Return [X, Y] of the center of cell containing provided text 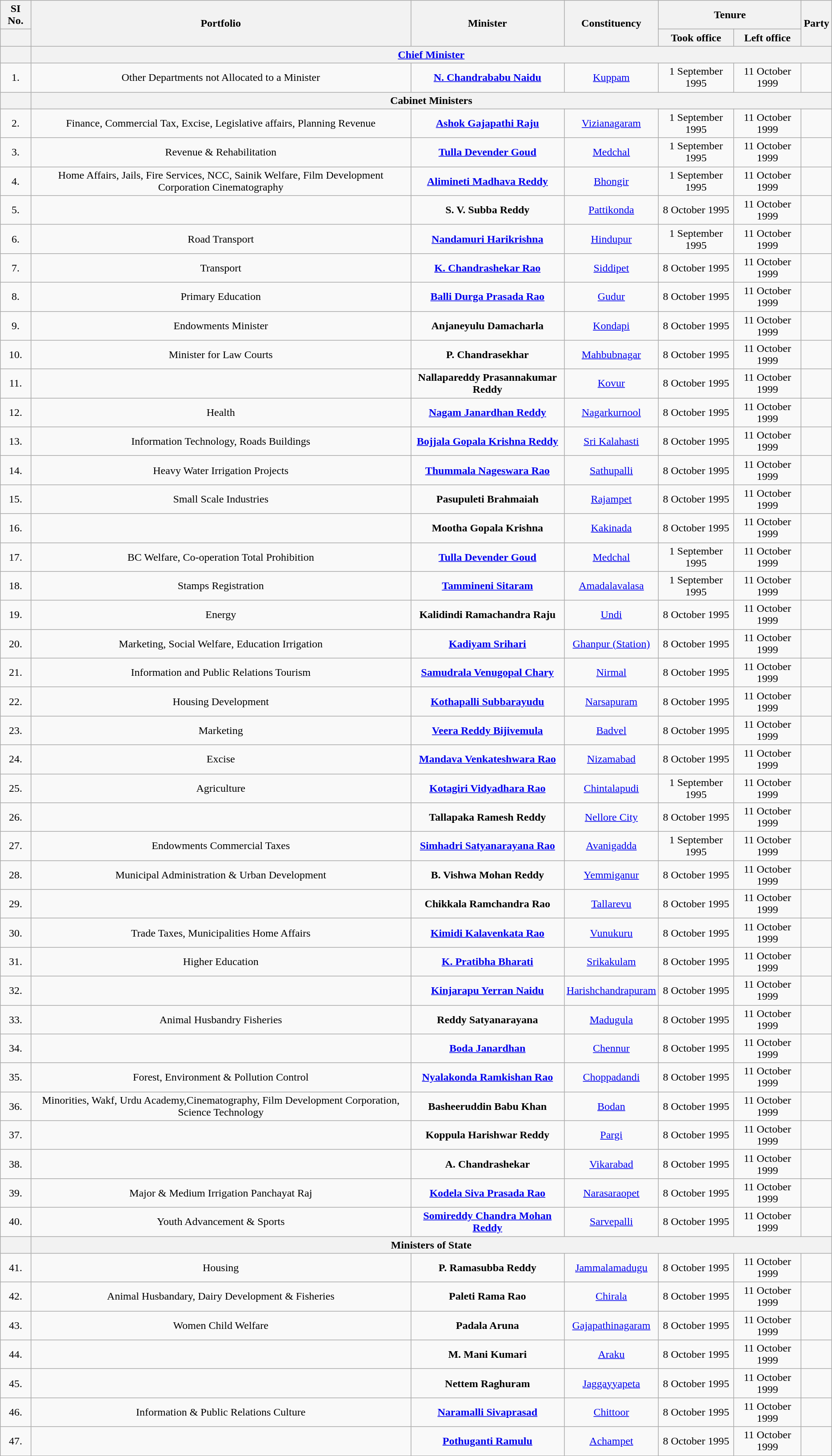
Endowments Minister [220, 325]
Jaggayyapeta [611, 1384]
Nyalakonda Ramkishan Rao [487, 1077]
18. [16, 586]
Bhongir [611, 181]
Left office [768, 38]
Kotagiri Vidyadhara Rao [487, 788]
Thummala Nageswara Rao [487, 470]
Tallarevu [611, 904]
Marketing, Social Welfare, Education Irrigation [220, 643]
26. [16, 818]
Ashok Gajapathi Raju [487, 124]
Bodan [611, 1106]
30. [16, 933]
Finance, Commercial Tax, Excise, Legislative affairs, Planning Revenue [220, 124]
Took office [696, 38]
S. V. Subba Reddy [487, 210]
Vunukuru [611, 933]
Party [816, 23]
Choppadandi [611, 1077]
Information and Public Relations Tourism [220, 673]
SI No. [16, 15]
K. Chandrashekar Rao [487, 267]
Nandamuri Harikrishna [487, 239]
Amadalavalasa [611, 586]
40. [16, 1222]
29. [16, 904]
P. Ramasubba Reddy [487, 1268]
15. [16, 499]
27. [16, 846]
K. Pratibha Bharati [487, 961]
Portfolio [220, 23]
Chikkala Ramchandra Rao [487, 904]
Nellore City [611, 818]
Major & Medium Irrigation Panchayat Raj [220, 1193]
12. [16, 412]
Ministers of State [431, 1245]
Kovur [611, 384]
Trade Taxes, Municipalities Home Affairs [220, 933]
Reddy Satyanarayana [487, 1019]
Mandava Venkateshwara Rao [487, 759]
A. Chandrashekar [487, 1164]
Kondapi [611, 325]
1. [16, 77]
Sarvepalli [611, 1222]
Kimidi Kalavenkata Rao [487, 933]
43. [16, 1326]
13. [16, 442]
Endowments Commercial Taxes [220, 846]
7. [16, 267]
Bojjala Gopala Krishna Reddy [487, 442]
Agriculture [220, 788]
Revenue & Rehabilitation [220, 152]
Basheeruddin Babu Khan [487, 1106]
Pargi [611, 1135]
Chittoor [611, 1412]
Pattikonda [611, 210]
Nallapareddy Prasannakumar Reddy [487, 384]
Nizamabad [611, 759]
Nagarkurnool [611, 412]
39. [16, 1193]
Minister [487, 23]
Road Transport [220, 239]
Marketing [220, 730]
44. [16, 1354]
Siddipet [611, 267]
Health [220, 412]
42. [16, 1296]
22. [16, 701]
5. [16, 210]
Samudrala Venugopal Chary [487, 673]
Narasaraopet [611, 1193]
32. [16, 991]
3. [16, 152]
Gudur [611, 297]
Padala Aruna [487, 1326]
Narsapuram [611, 701]
Kuppam [611, 77]
Kothapalli Subbarayudu [487, 701]
Boda Janardhan [487, 1049]
41. [16, 1268]
Women Child Welfare [220, 1326]
28. [16, 875]
Balli Durga Prasada Rao [487, 297]
Somireddy Chandra Mohan Reddy [487, 1222]
8. [16, 297]
2. [16, 124]
Tallapaka Ramesh Reddy [487, 818]
Mahbubnagar [611, 355]
Anjaneyulu Damacharla [487, 325]
33. [16, 1019]
N. Chandrababu Naidu [487, 77]
Minister for Law Courts [220, 355]
Nirmal [611, 673]
Tammineni Sitaram [487, 586]
36. [16, 1106]
Youth Advancement & Sports [220, 1222]
Jammalamadugu [611, 1268]
35. [16, 1077]
Small Scale Industries [220, 499]
Pothuganti Ramulu [487, 1441]
Municipal Administration & Urban Development [220, 875]
Transport [220, 267]
Paleti Rama Rao [487, 1296]
Information & Public Relations Culture [220, 1412]
Kodela Siva Prasada Rao [487, 1193]
Tenure [730, 15]
Heavy Water Irrigation Projects [220, 470]
Vizianagaram [611, 124]
Other Departments not Allocated to a Minister [220, 77]
Kakinada [611, 528]
Excise [220, 759]
Stamps Registration [220, 586]
Alimineti Madhava Reddy [487, 181]
17. [16, 557]
Cabinet Ministers [431, 100]
Primary Education [220, 297]
Veera Reddy Bijivemula [487, 730]
16. [16, 528]
Ghanpur (Station) [611, 643]
21. [16, 673]
Avanigadda [611, 846]
Higher Education [220, 961]
9. [16, 325]
P. Chandrasekhar [487, 355]
45. [16, 1384]
Mootha Gopala Krishna [487, 528]
Housing [220, 1268]
Chirala [611, 1296]
Simhadri Satyanarayana Rao [487, 846]
Home Affairs, Jails, Fire Services, NCC, Sainik Welfare, Film Development Corporation Cinematography [220, 181]
Rajampet [611, 499]
Forest, Environment & Pollution Control [220, 1077]
Constituency [611, 23]
M. Mani Kumari [487, 1354]
Badvel [611, 730]
Kadiyam Srihari [487, 643]
Chintalapudi [611, 788]
47. [16, 1441]
Information Technology, Roads Buildings [220, 442]
Animal Husbandry Fisheries [220, 1019]
34. [16, 1049]
Achampet [611, 1441]
Araku [611, 1354]
4. [16, 181]
Yemmiganur [611, 875]
Vikarabad [611, 1164]
24. [16, 759]
Hindupur [611, 239]
Animal Husbandary, Dairy Development & Fisheries [220, 1296]
38. [16, 1164]
Kalidindi Ramachandra Raju [487, 615]
Nagam Janardhan Reddy [487, 412]
6. [16, 239]
Gajapathinagaram [611, 1326]
B. Vishwa Mohan Reddy [487, 875]
Madugula [611, 1019]
BC Welfare, Co-operation Total Prohibition [220, 557]
25. [16, 788]
Chennur [611, 1049]
19. [16, 615]
Harishchandrapuram [611, 991]
Naramalli Sivaprasad [487, 1412]
46. [16, 1412]
23. [16, 730]
Nettem Raghuram [487, 1384]
Kinjarapu Yerran Naidu [487, 991]
Srikakulam [611, 961]
Chief Minister [431, 55]
31. [16, 961]
Koppula Harishwar Reddy [487, 1135]
20. [16, 643]
Undi [611, 615]
10. [16, 355]
Sri Kalahasti [611, 442]
Sathupalli [611, 470]
Minorities, Wakf, Urdu Academy,Cinematography, Film Development Corporation, Science Technology [220, 1106]
14. [16, 470]
11. [16, 384]
37. [16, 1135]
Pasupuleti Brahmaiah [487, 499]
Housing Development [220, 701]
Energy [220, 615]
